Pinpoint the cell where the given text exists, returning its (x, y) midpoint coordinate. 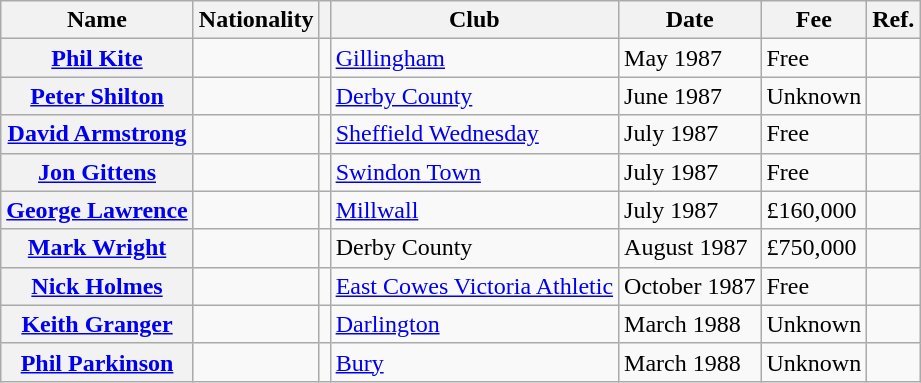
Keith Granger (98, 324)
Gillingham (474, 58)
Date (690, 20)
Jon Gittens (98, 172)
Fee (814, 20)
Nationality (256, 20)
Millwall (474, 210)
Swindon Town (474, 172)
Peter Shilton (98, 96)
George Lawrence (98, 210)
David Armstrong (98, 134)
£750,000 (814, 248)
Sheffield Wednesday (474, 134)
East Cowes Victoria Athletic (474, 286)
Mark Wright (98, 248)
August 1987 (690, 248)
Phil Parkinson (98, 362)
Bury (474, 362)
Club (474, 20)
Phil Kite (98, 58)
£160,000 (814, 210)
Name (98, 20)
June 1987 (690, 96)
Nick Holmes (98, 286)
Ref. (894, 20)
Darlington (474, 324)
October 1987 (690, 286)
May 1987 (690, 58)
